Scan for the cell matching the given text and deliver its [x, y] coordinate at center. 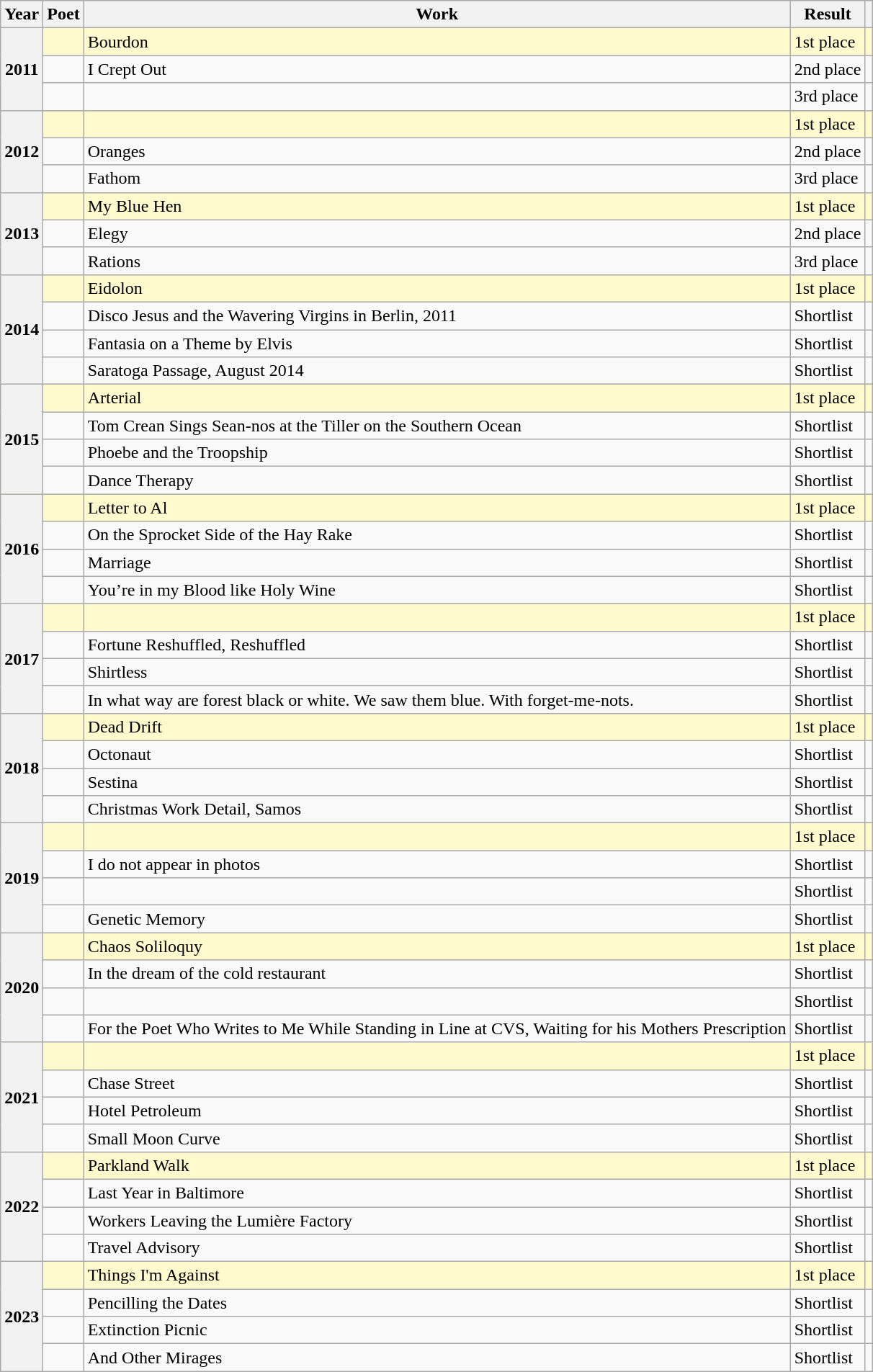
In the dream of the cold restaurant [436, 974]
Elegy [436, 233]
Octonaut [436, 754]
In what way are forest black or white. We saw them blue. With forget-me-nots. [436, 699]
2018 [22, 768]
Things I'm Against [436, 1275]
Genetic Memory [436, 919]
Result [828, 14]
Shirtless [436, 672]
2019 [22, 878]
Arterial [436, 398]
Letter to Al [436, 508]
On the Sprocket Side of the Hay Rake [436, 535]
Travel Advisory [436, 1248]
2016 [22, 549]
Chase Street [436, 1083]
2013 [22, 233]
Rations [436, 261]
2011 [22, 69]
For the Poet Who Writes to Me While Standing in Line at CVS, Waiting for his Mothers Prescription [436, 1028]
2012 [22, 151]
Workers Leaving the Lumière Factory [436, 1221]
Disco Jesus and the Wavering Virgins in Berlin, 2011 [436, 315]
Eidolon [436, 288]
Extinction Picnic [436, 1330]
Dead Drift [436, 727]
Dance Therapy [436, 480]
Last Year in Baltimore [436, 1193]
Phoebe and the Troopship [436, 453]
2020 [22, 987]
Poet [63, 14]
2014 [22, 329]
Work [436, 14]
Bourdon [436, 42]
Fortune Reshuffled, Reshuffled [436, 645]
Oranges [436, 151]
Christmas Work Detail, Samos [436, 810]
Hotel Petroleum [436, 1111]
Fathom [436, 179]
2023 [22, 1317]
Chaos Soliloquy [436, 946]
Small Moon Curve [436, 1138]
And Other Mirages [436, 1358]
Fantasia on a Theme by Elvis [436, 344]
2022 [22, 1206]
Year [22, 14]
Saratoga Passage, August 2014 [436, 371]
Marriage [436, 562]
Sestina [436, 781]
I do not appear in photos [436, 864]
I Crept Out [436, 69]
You’re in my Blood like Holy Wine [436, 590]
Tom Crean Sings Sean-nos at the Tiller on the Southern Ocean [436, 426]
Parkland Walk [436, 1165]
2015 [22, 439]
My Blue Hen [436, 206]
2017 [22, 658]
Pencilling the Dates [436, 1303]
2021 [22, 1097]
